Capture the cell that displays the provided text and extract its (x, y) central coordinate. 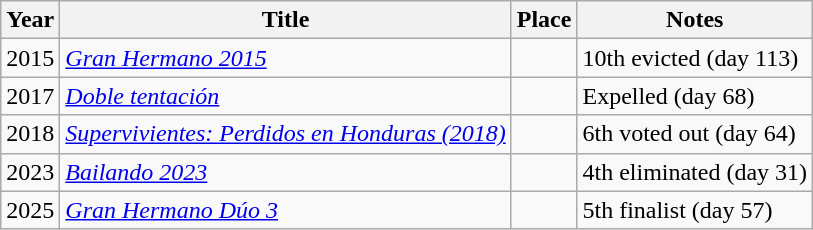
Gran Hermano Dúo 3 (286, 210)
2017 (30, 96)
Doble tentación (286, 96)
2023 (30, 172)
10th evicted (day 113) (695, 58)
Notes (695, 20)
Place (544, 20)
2018 (30, 134)
6th voted out (day 64) (695, 134)
Year (30, 20)
2025 (30, 210)
Bailando 2023 (286, 172)
2015 (30, 58)
Gran Hermano 2015 (286, 58)
4th eliminated (day 31) (695, 172)
5th finalist (day 57) (695, 210)
Supervivientes: Perdidos en Honduras (2018) (286, 134)
Title (286, 20)
Expelled (day 68) (695, 96)
